Output the (x, y) coordinate of the center of the cell containing the given text.  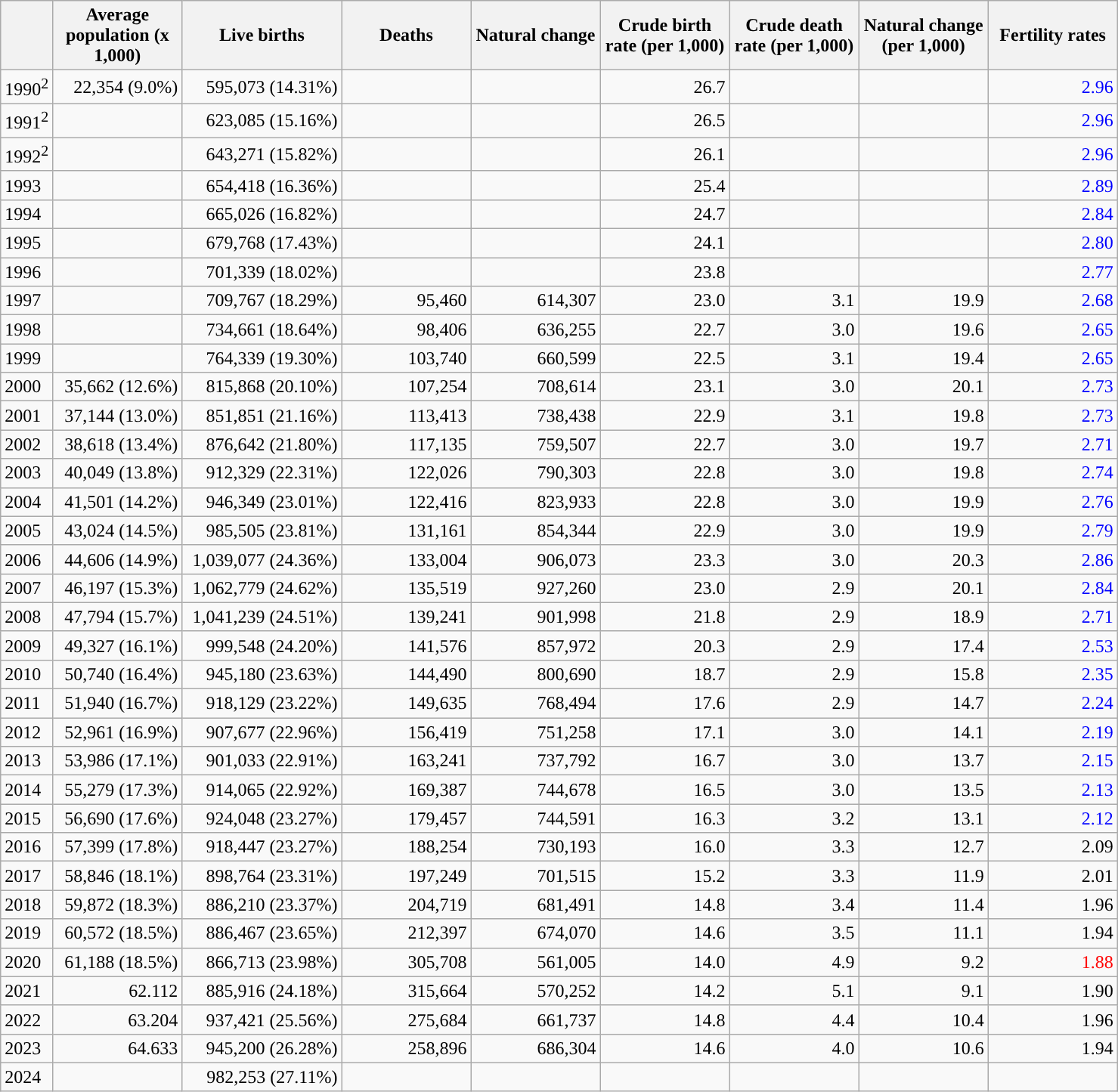
19.4 (924, 358)
103,740 (407, 358)
790,303 (535, 473)
679,768 (17.43%) (262, 243)
759,507 (535, 444)
14.2 (665, 991)
117,135 (407, 444)
2013 (27, 761)
2000 (27, 387)
24.7 (665, 215)
823,933 (535, 502)
744,591 (535, 818)
26.5 (665, 121)
133,004 (407, 559)
14.0 (665, 962)
708,614 (535, 387)
18.7 (665, 675)
50,740 (16.4%) (118, 675)
95,460 (407, 301)
149,635 (407, 704)
60,572 (18.5%) (118, 933)
643,271 (15.82%) (262, 154)
163,241 (407, 761)
16.5 (665, 790)
38,618 (13.4%) (118, 444)
999,548 (24.20%) (262, 645)
901,033 (22.91%) (262, 761)
876,642 (21.80%) (262, 444)
2019 (27, 933)
61,188 (18.5%) (118, 962)
40,049 (13.8%) (118, 473)
144,490 (407, 675)
885,916 (24.18%) (262, 991)
1998 (27, 329)
197,249 (407, 876)
19.7 (924, 444)
907,677 (22.96%) (262, 732)
1995 (27, 243)
10.6 (924, 1048)
614,307 (535, 301)
3.4 (794, 905)
2.15 (1052, 761)
13.1 (924, 818)
16.0 (665, 847)
43,024 (14.5%) (118, 531)
5.1 (794, 991)
Crude death rate (per 1,000) (794, 36)
924,048 (23.27%) (262, 818)
730,193 (535, 847)
2006 (27, 559)
188,254 (407, 847)
122,416 (407, 502)
937,421 (25.56%) (262, 1019)
2024 (27, 1077)
2.12 (1052, 818)
946,349 (23.01%) (262, 502)
1997 (27, 301)
Crude birth rate (per 1,000) (665, 36)
9.1 (924, 991)
275,684 (407, 1019)
1.88 (1052, 962)
22.5 (665, 358)
26.7 (665, 88)
47,794 (15.7%) (118, 617)
25.4 (665, 185)
709,767 (18.29%) (262, 301)
561,005 (535, 962)
1999 (27, 358)
23.8 (665, 272)
701,339 (18.02%) (262, 272)
44,606 (14.9%) (118, 559)
57,399 (17.8%) (118, 847)
851,851 (21.16%) (262, 416)
4.9 (794, 962)
800,690 (535, 675)
2.24 (1052, 704)
623,085 (15.16%) (262, 121)
654,418 (16.36%) (262, 185)
738,438 (535, 416)
906,073 (535, 559)
53,986 (17.1%) (118, 761)
2009 (27, 645)
19902 (27, 88)
19912 (27, 121)
2.77 (1052, 272)
98,406 (407, 329)
2.53 (1052, 645)
918,129 (23.22%) (262, 704)
156,419 (407, 732)
10.4 (924, 1019)
2.74 (1052, 473)
131,161 (407, 531)
17.1 (665, 732)
2018 (27, 905)
945,200 (26.28%) (262, 1048)
2.80 (1052, 243)
22,354 (9.0%) (118, 88)
857,972 (535, 645)
815,868 (20.10%) (262, 387)
2.79 (1052, 531)
21.8 (665, 617)
886,210 (23.37%) (262, 905)
23.1 (665, 387)
866,713 (23.98%) (262, 962)
58,846 (18.1%) (118, 876)
661,737 (535, 1019)
2.89 (1052, 185)
56,690 (17.6%) (118, 818)
701,515 (535, 876)
3.2 (794, 818)
37,144 (13.0%) (118, 416)
11.1 (924, 933)
59,872 (18.3%) (118, 905)
107,254 (407, 387)
2014 (27, 790)
16.3 (665, 818)
2023 (27, 1048)
636,255 (535, 329)
1996 (27, 272)
139,241 (407, 617)
Live births (262, 36)
2002 (27, 444)
681,491 (535, 905)
674,070 (535, 933)
15.2 (665, 876)
212,397 (407, 933)
113,413 (407, 416)
4.4 (794, 1019)
16.7 (665, 761)
1,039,077 (24.36%) (262, 559)
2.09 (1052, 847)
Natural change (per 1,000) (924, 36)
11.4 (924, 905)
17.6 (665, 704)
Deaths (407, 36)
18.9 (924, 617)
744,678 (535, 790)
2012 (27, 732)
169,387 (407, 790)
768,494 (535, 704)
764,339 (19.30%) (262, 358)
19922 (27, 154)
24.1 (665, 243)
2.68 (1052, 301)
1993 (27, 185)
665,026 (16.82%) (262, 215)
570,252 (535, 991)
315,664 (407, 991)
63.204 (118, 1019)
122,026 (407, 473)
204,719 (407, 905)
2021 (27, 991)
734,661 (18.64%) (262, 329)
751,258 (535, 732)
985,505 (23.81%) (262, 531)
2022 (27, 1019)
4.0 (794, 1048)
2.13 (1052, 790)
52,961 (16.9%) (118, 732)
49,327 (16.1%) (118, 645)
686,304 (535, 1048)
2.86 (1052, 559)
2015 (27, 818)
179,457 (407, 818)
17.4 (924, 645)
2005 (27, 531)
2008 (27, 617)
35,662 (12.6%) (118, 387)
13.5 (924, 790)
64.633 (118, 1048)
258,896 (407, 1048)
12.7 (924, 847)
19.6 (924, 329)
2016 (27, 847)
1,062,779 (24.62%) (262, 588)
11.9 (924, 876)
737,792 (535, 761)
14.1 (924, 732)
2.76 (1052, 502)
41,501 (14.2%) (118, 502)
898,764 (23.31%) (262, 876)
2.01 (1052, 876)
3.5 (794, 933)
305,708 (407, 962)
Average population (x 1,000) (118, 36)
912,329 (22.31%) (262, 473)
1,041,239 (24.51%) (262, 617)
2003 (27, 473)
14.7 (924, 704)
51,940 (16.7%) (118, 704)
2010 (27, 675)
26.1 (665, 154)
886,467 (23.65%) (262, 933)
2011 (27, 704)
901,998 (535, 617)
9.2 (924, 962)
2004 (27, 502)
914,065 (22.92%) (262, 790)
62.112 (118, 991)
982,253 (27.11%) (262, 1077)
2.19 (1052, 732)
927,260 (535, 588)
2.35 (1052, 675)
595,073 (14.31%) (262, 88)
854,344 (535, 531)
2007 (27, 588)
1994 (27, 215)
Fertility rates (1052, 36)
135,519 (407, 588)
918,447 (23.27%) (262, 847)
2001 (27, 416)
945,180 (23.63%) (262, 675)
1.90 (1052, 991)
2017 (27, 876)
23.3 (665, 559)
Natural change (535, 36)
660,599 (535, 358)
2020 (27, 962)
15.8 (924, 675)
55,279 (17.3%) (118, 790)
13.7 (924, 761)
46,197 (15.3%) (118, 588)
141,576 (407, 645)
